Search for the cell housing the specified text and yield its [x, y] center coordinate. 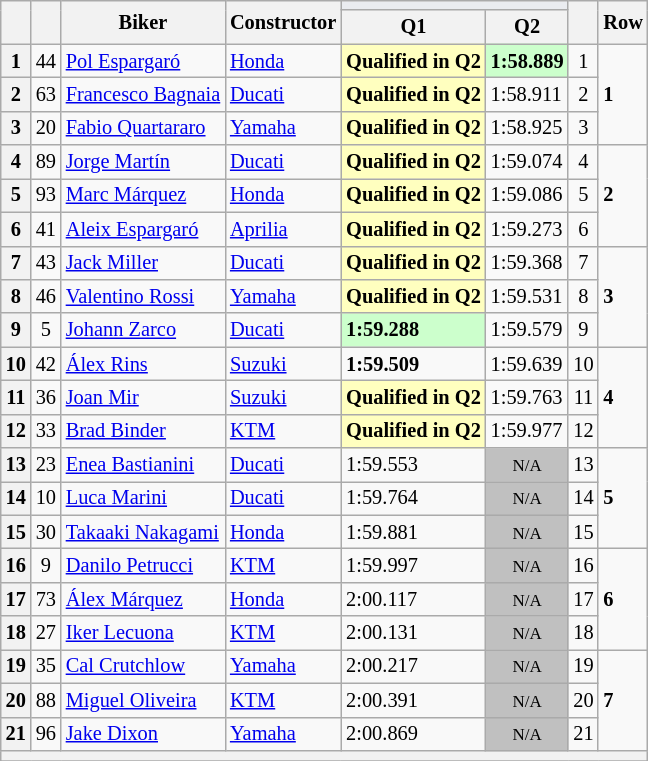
Iker Lecuona [143, 633]
23 [46, 465]
Biker [143, 22]
Constructor [283, 22]
2:00.869 [413, 734]
2:00.217 [413, 666]
Álex Márquez [143, 599]
2:00.117 [413, 599]
30 [46, 532]
46 [46, 296]
Cal Crutchlow [143, 666]
1:58.889 [528, 61]
Fabio Quartararo [143, 128]
93 [46, 195]
Valentino Rossi [143, 296]
41 [46, 229]
1:59.977 [528, 431]
2:00.391 [413, 700]
Marc Márquez [143, 195]
63 [46, 94]
43 [46, 263]
Jake Dixon [143, 734]
89 [46, 162]
Jack Miller [143, 263]
Danilo Petrucci [143, 565]
Francesco Bagnaia [143, 94]
Álex Rins [143, 364]
73 [46, 599]
1:59.639 [528, 364]
Takaaki Nakagami [143, 532]
1:59.579 [528, 330]
Aleix Espargaró [143, 229]
1:59.074 [528, 162]
1:59.764 [413, 498]
1:59.881 [413, 532]
44 [46, 61]
Q2 [528, 27]
36 [46, 397]
1:59.086 [528, 195]
1:58.925 [528, 128]
Row [622, 22]
42 [46, 364]
Q1 [413, 27]
Brad Binder [143, 431]
1:59.763 [528, 397]
88 [46, 700]
1:59.288 [413, 330]
1:59.273 [528, 229]
35 [46, 666]
Pol Espargaró [143, 61]
Enea Bastianini [143, 465]
Johann Zarco [143, 330]
1:59.509 [413, 364]
33 [46, 431]
Aprilia [283, 229]
2:00.131 [413, 633]
27 [46, 633]
1:59.368 [528, 263]
1:59.531 [528, 296]
1:59.997 [413, 565]
1:58.911 [528, 94]
1:59.553 [413, 465]
96 [46, 734]
Miguel Oliveira [143, 700]
Joan Mir [143, 397]
Luca Marini [143, 498]
Jorge Martín [143, 162]
